Output the (x, y) coordinate of the center of the cell containing the given text.  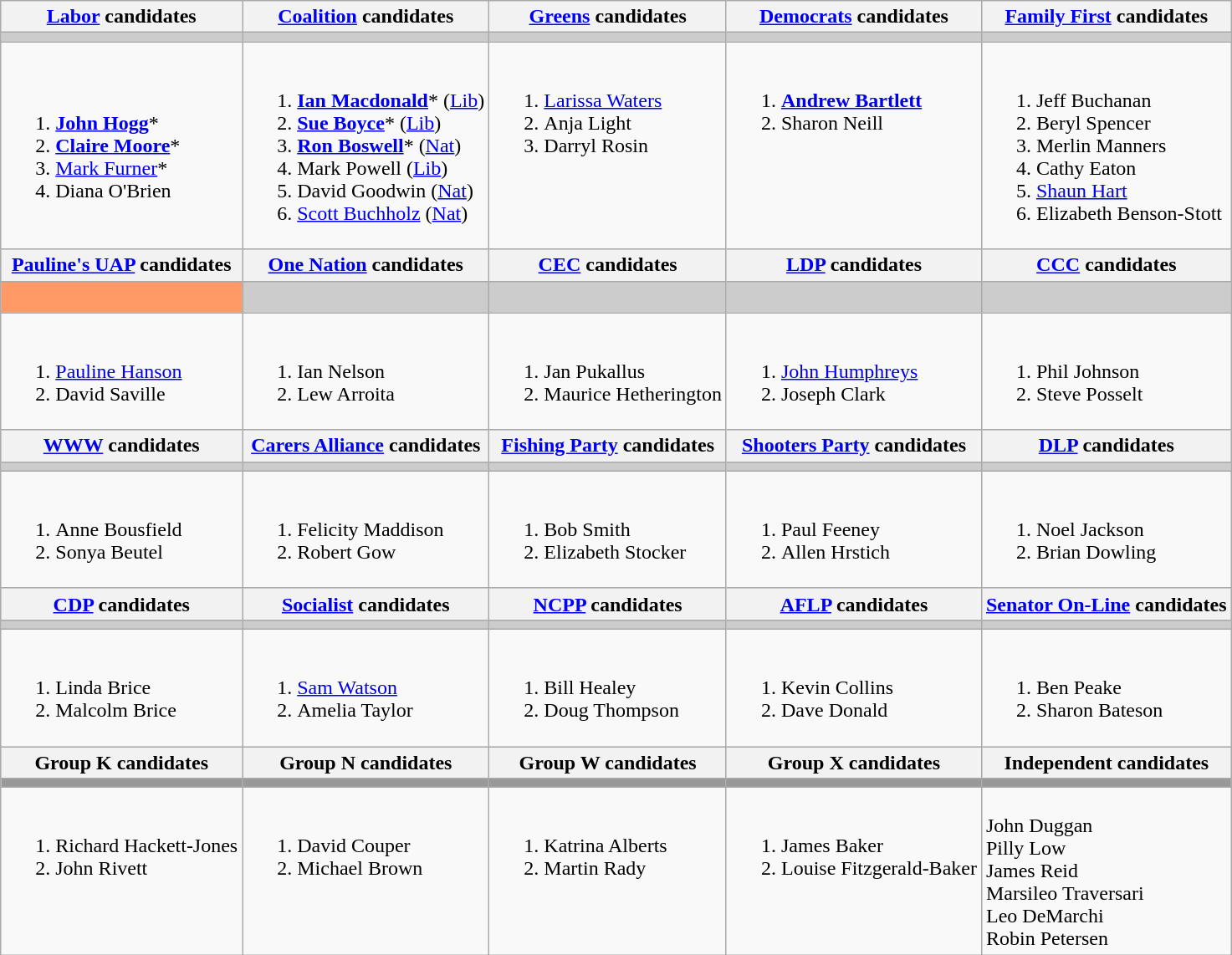
Jeff BuchananBeryl SpencerMerlin MannersCathy EatonShaun HartElizabeth Benson-Stott (1106, 146)
John Hogg*Claire Moore*Mark Furner*Diana O'Brien (122, 146)
Jan PukallusMaurice Hetherington (608, 371)
Phil JohnsonSteve Posselt (1106, 371)
Linda BriceMalcolm Brice (122, 687)
Anne BousfieldSonya Beutel (122, 529)
Felicity MaddisonRobert Gow (366, 529)
Group N candidates (366, 762)
LDP candidates (853, 265)
Independent candidates (1106, 762)
CDP candidates (122, 604)
Group X candidates (853, 762)
Ben PeakeSharon Bateson (1106, 687)
Shooters Party candidates (853, 446)
Ian NelsonLew Arroita (366, 371)
WWW candidates (122, 446)
Pauline HansonDavid Saville (122, 371)
David CouperMichael Brown (366, 871)
Sam WatsonAmelia Taylor (366, 687)
CCC candidates (1106, 265)
CEC candidates (608, 265)
DLP candidates (1106, 446)
Coalition candidates (366, 17)
Democrats candidates (853, 17)
Andrew BartlettSharon Neill (853, 146)
Larissa WatersAnja LightDarryl Rosin (608, 146)
NCPP candidates (608, 604)
Fishing Party candidates (608, 446)
Katrina AlbertsMartin Rady (608, 871)
Paul FeeneyAllen Hrstich (853, 529)
Carers Alliance candidates (366, 446)
Greens candidates (608, 17)
James BakerLouise Fitzgerald-Baker (853, 871)
One Nation candidates (366, 265)
AFLP candidates (853, 604)
Pauline's UAP candidates (122, 265)
Socialist candidates (366, 604)
John Duggan Pilly Low James Reid Marsileo Traversari Leo DeMarchi Robin Petersen (1106, 871)
Richard Hackett-JonesJohn Rivett (122, 871)
John HumphreysJoseph Clark (853, 371)
Group W candidates (608, 762)
Ian Macdonald* (Lib)Sue Boyce* (Lib)Ron Boswell* (Nat)Mark Powell (Lib)David Goodwin (Nat)Scott Buchholz (Nat) (366, 146)
Kevin CollinsDave Donald (853, 687)
Bill HealeyDoug Thompson (608, 687)
Group K candidates (122, 762)
Senator On-Line candidates (1106, 604)
Bob SmithElizabeth Stocker (608, 529)
Family First candidates (1106, 17)
Noel JacksonBrian Dowling (1106, 529)
Labor candidates (122, 17)
